From the cell containing the given text, extract its center point as [X, Y] coordinate. 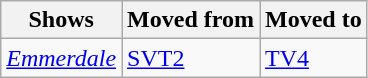
TV4 [314, 58]
Emmerdale [62, 58]
Moved to [314, 20]
Moved from [191, 20]
Shows [62, 20]
SVT2 [191, 58]
